Detect which cell encompasses the target text, then output its (x, y) center coordinate. 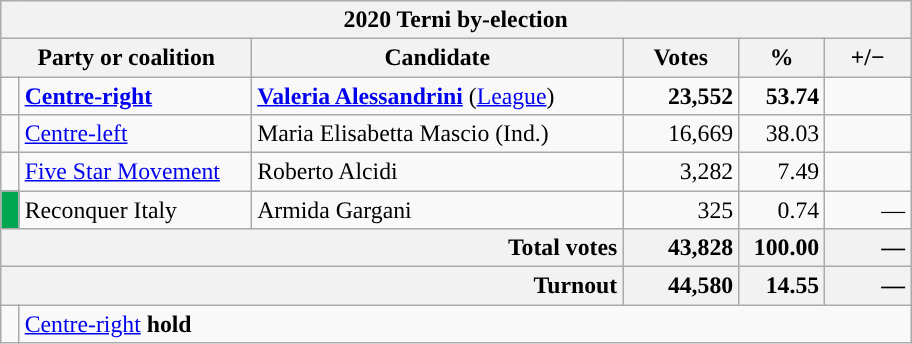
Total votes (312, 247)
Party or coalition (126, 58)
Centre-right hold (464, 323)
Valeria Alessandrini (League) (438, 96)
2020 Terni by-election (456, 20)
325 (681, 209)
Centre-left (135, 133)
38.03 (782, 133)
23,552 (681, 96)
Five Star Movement (135, 171)
16,669 (681, 133)
0.74 (782, 209)
Centre-right (135, 96)
+/− (868, 58)
44,580 (681, 285)
100.00 (782, 247)
14.55 (782, 285)
43,828 (681, 247)
Armida Gargani (438, 209)
Turnout (312, 285)
Maria Elisabetta Mascio (Ind.) (438, 133)
3,282 (681, 171)
Roberto Alcidi (438, 171)
53.74 (782, 96)
Candidate (438, 58)
Votes (681, 58)
% (782, 58)
Reconquer Italy (135, 209)
7.49 (782, 171)
